Find where the given text appears and provide that cell's center as [x, y] coordinate. 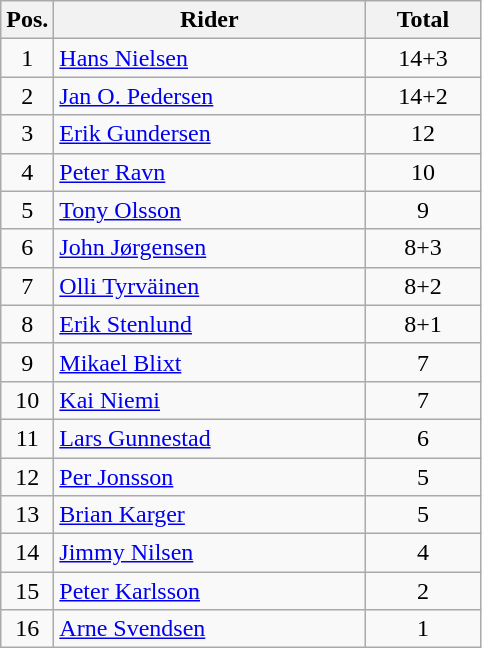
Peter Ravn [210, 172]
15 [28, 591]
Total [423, 20]
Hans Nielsen [210, 58]
Peter Karlsson [210, 591]
John Jørgensen [210, 248]
Olli Tyrväinen [210, 286]
8+2 [423, 286]
14 [28, 553]
Lars Gunnestad [210, 438]
Mikael Blixt [210, 362]
Kai Niemi [210, 400]
Jan O. Pedersen [210, 96]
14+2 [423, 96]
3 [28, 134]
Arne Svendsen [210, 629]
8+1 [423, 324]
16 [28, 629]
Brian Karger [210, 515]
14+3 [423, 58]
Jimmy Nilsen [210, 553]
13 [28, 515]
Tony Olsson [210, 210]
8 [28, 324]
Erik Stenlund [210, 324]
Rider [210, 20]
Erik Gundersen [210, 134]
8+3 [423, 248]
Per Jonsson [210, 477]
11 [28, 438]
Pos. [28, 20]
